Find where the given text appears and provide that cell's center as (x, y) coordinate. 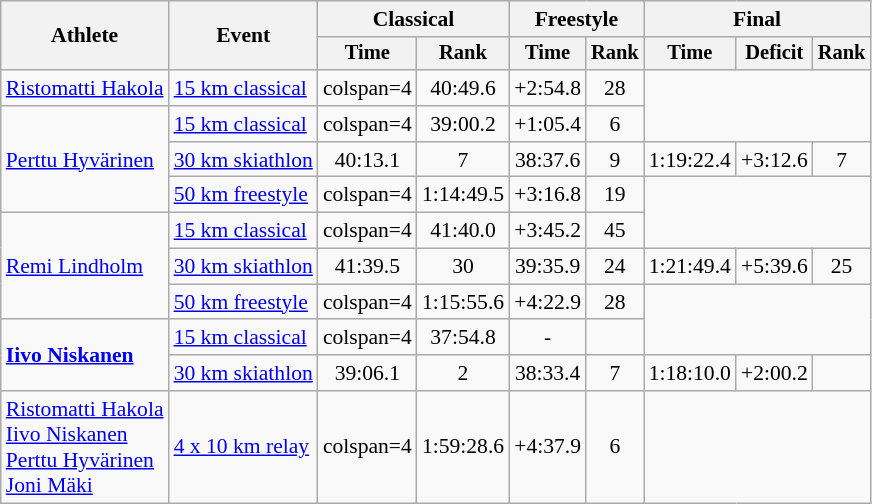
Iivo Niskanen (85, 356)
19 (615, 195)
30 (463, 267)
Remi Lindholm (85, 266)
39:06.1 (368, 373)
Ristomatti Hakola (85, 88)
+2:00.2 (774, 373)
2 (463, 373)
9 (615, 160)
Perttu Hyvärinen (85, 160)
Ristomatti HakolaIivo NiskanenPerttu HyvärinenJoni Mäki (85, 447)
Final (758, 19)
37:54.8 (463, 338)
+3:12.6 (774, 160)
4 x 10 km relay (244, 447)
+3:45.2 (548, 231)
1:21:49.4 (690, 267)
1:59:28.6 (463, 447)
41:40.0 (463, 231)
+2:54.8 (548, 88)
38:33.4 (548, 373)
39:00.2 (463, 124)
Classical (414, 19)
Athlete (85, 36)
41:39.5 (368, 267)
1:19:22.4 (690, 160)
Freestyle (576, 19)
+1:05.4 (548, 124)
- (548, 338)
38:37.6 (548, 160)
1:18:10.0 (690, 373)
39:35.9 (548, 267)
1:14:49.5 (463, 195)
+4:37.9 (548, 447)
45 (615, 231)
Deficit (774, 54)
+4:22.9 (548, 302)
1:15:55.6 (463, 302)
+3:16.8 (548, 195)
+5:39.6 (774, 267)
40:13.1 (368, 160)
24 (615, 267)
Event (244, 36)
25 (842, 267)
40:49.6 (463, 88)
